Determine the [x, y] coordinate at the center of the cell enclosing the given text.  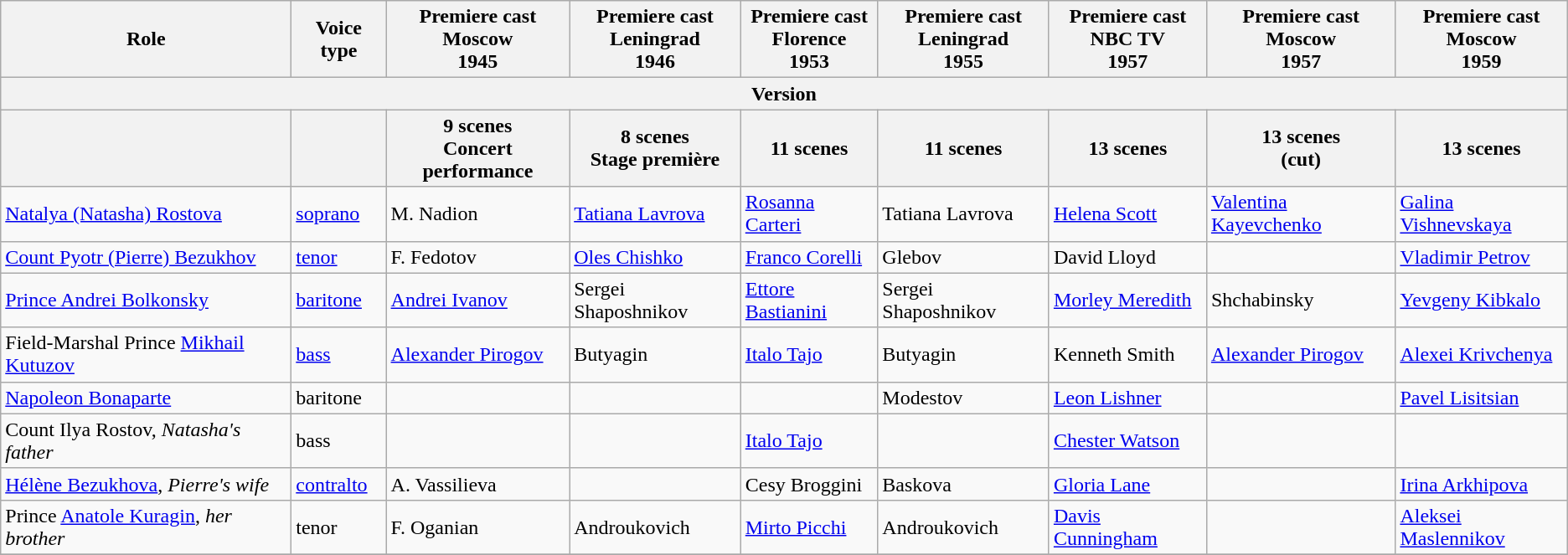
Voice type [338, 39]
Galina Vishnevskaya [1481, 214]
M. Nadion [477, 214]
Aleksei Maslennikov [1481, 527]
Morley Meredith [1127, 300]
Shchabinsky [1301, 300]
Andrei Ivanov [477, 300]
Pavel Lisitsian [1481, 398]
8 scenesStage première [655, 148]
Modestov [963, 398]
Baskova [963, 484]
F. Oganian [477, 527]
Premiere castMoscow1959 [1481, 39]
David Lloyd [1127, 257]
Premiere castMoscow1957 [1301, 39]
Natalya (Natasha) Rostova [146, 214]
Count Pyotr (Pierre) Bezukhov [146, 257]
F. Fedotov [477, 257]
Davis Cunningham [1127, 527]
Hélène Bezukhova, Pierre's wife [146, 484]
Prince Anatole Kuragin, her brother [146, 527]
Yevgeny Kibkalo [1481, 300]
Mirto Picchi [809, 527]
Premiere castNBC TV1957 [1127, 39]
Ettore Bastianini [809, 300]
Cesy Broggini [809, 484]
Leon Lishner [1127, 398]
Glebov [963, 257]
Vladimir Petrov [1481, 257]
9 scenesConcert performance [477, 148]
Napoleon Bonaparte [146, 398]
Version [784, 94]
soprano [338, 214]
Rosanna Carteri [809, 214]
Role [146, 39]
Premiere castMoscow1945 [477, 39]
Premiere castFlorence1953 [809, 39]
Irina Arkhipova [1481, 484]
Kenneth Smith [1127, 355]
Helena Scott [1127, 214]
Chester Watson [1127, 440]
Prince Andrei Bolkonsky [146, 300]
Count Ilya Rostov, Natasha's father [146, 440]
contralto [338, 484]
Premiere castLeningrad1946 [655, 39]
A. Vassilieva [477, 484]
Gloria Lane [1127, 484]
Alexei Krivchenya [1481, 355]
13 scenes(cut) [1301, 148]
Franco Corelli [809, 257]
Oles Chishko [655, 257]
Premiere castLeningrad1955 [963, 39]
Valentina Kayevchenko [1301, 214]
Field-Marshal Prince Mikhail Kutuzov [146, 355]
